Provide the (X, Y) coordinate of the cell's center where the given text is located.  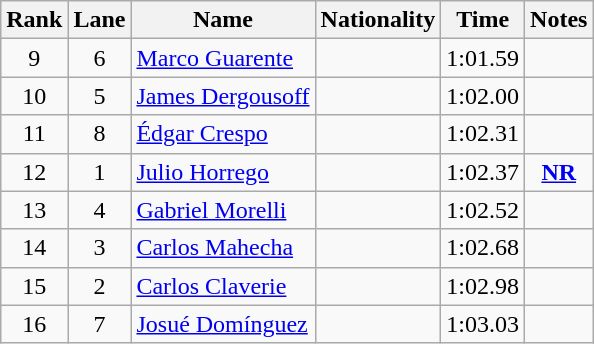
Carlos Claverie (223, 286)
1:02.52 (483, 210)
1:02.68 (483, 248)
1:01.59 (483, 58)
9 (34, 58)
14 (34, 248)
1:02.31 (483, 134)
Name (223, 20)
5 (100, 96)
1:02.37 (483, 172)
2 (100, 286)
15 (34, 286)
Josué Domínguez (223, 324)
6 (100, 58)
Rank (34, 20)
Gabriel Morelli (223, 210)
Marco Guarente (223, 58)
4 (100, 210)
1:03.03 (483, 324)
Lane (100, 20)
Julio Horrego (223, 172)
Édgar Crespo (223, 134)
3 (100, 248)
11 (34, 134)
Carlos Mahecha (223, 248)
Time (483, 20)
Notes (559, 20)
10 (34, 96)
1 (100, 172)
NR (559, 172)
7 (100, 324)
8 (100, 134)
1:02.98 (483, 286)
12 (34, 172)
James Dergousoff (223, 96)
1:02.00 (483, 96)
13 (34, 210)
Nationality (378, 20)
16 (34, 324)
